Capture the cell that displays the provided text and extract its (X, Y) central coordinate. 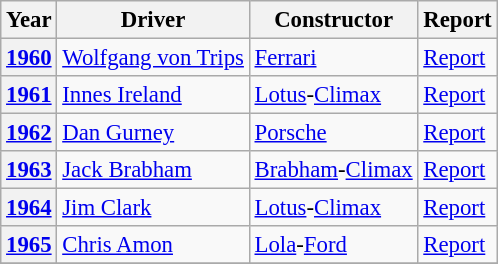
Brabham-Climax (334, 170)
Jack Brabham (153, 170)
Dan Gurney (153, 133)
Ferrari (334, 58)
Wolfgang von Trips (153, 58)
1960 (29, 58)
Lola-Ford (334, 245)
1961 (29, 95)
Year (29, 20)
Jim Clark (153, 208)
1965 (29, 245)
Constructor (334, 20)
1962 (29, 133)
Driver (153, 20)
Chris Amon (153, 245)
1963 (29, 170)
Innes Ireland (153, 95)
Porsche (334, 133)
1964 (29, 208)
